Return (X, Y) of the center of cell containing provided text 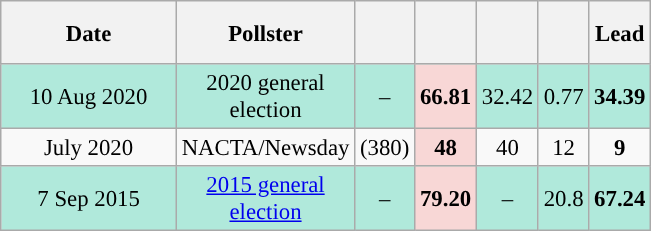
Date (89, 32)
July 2020 (89, 148)
32.42 (508, 96)
12 (563, 148)
Pollster (265, 32)
20.8 (563, 198)
2020 general election (265, 96)
67.24 (620, 198)
34.39 (620, 96)
0.77 (563, 96)
79.20 (446, 198)
40 (508, 148)
9 (620, 148)
7 Sep 2015 (89, 198)
NACTA/Newsday (265, 148)
48 (446, 148)
10 Aug 2020 (89, 96)
Lead (620, 32)
(380) (385, 148)
66.81 (446, 96)
2015 general election (265, 198)
